For the text-containing cell, return its midpoint in (x, y) coordinate format. 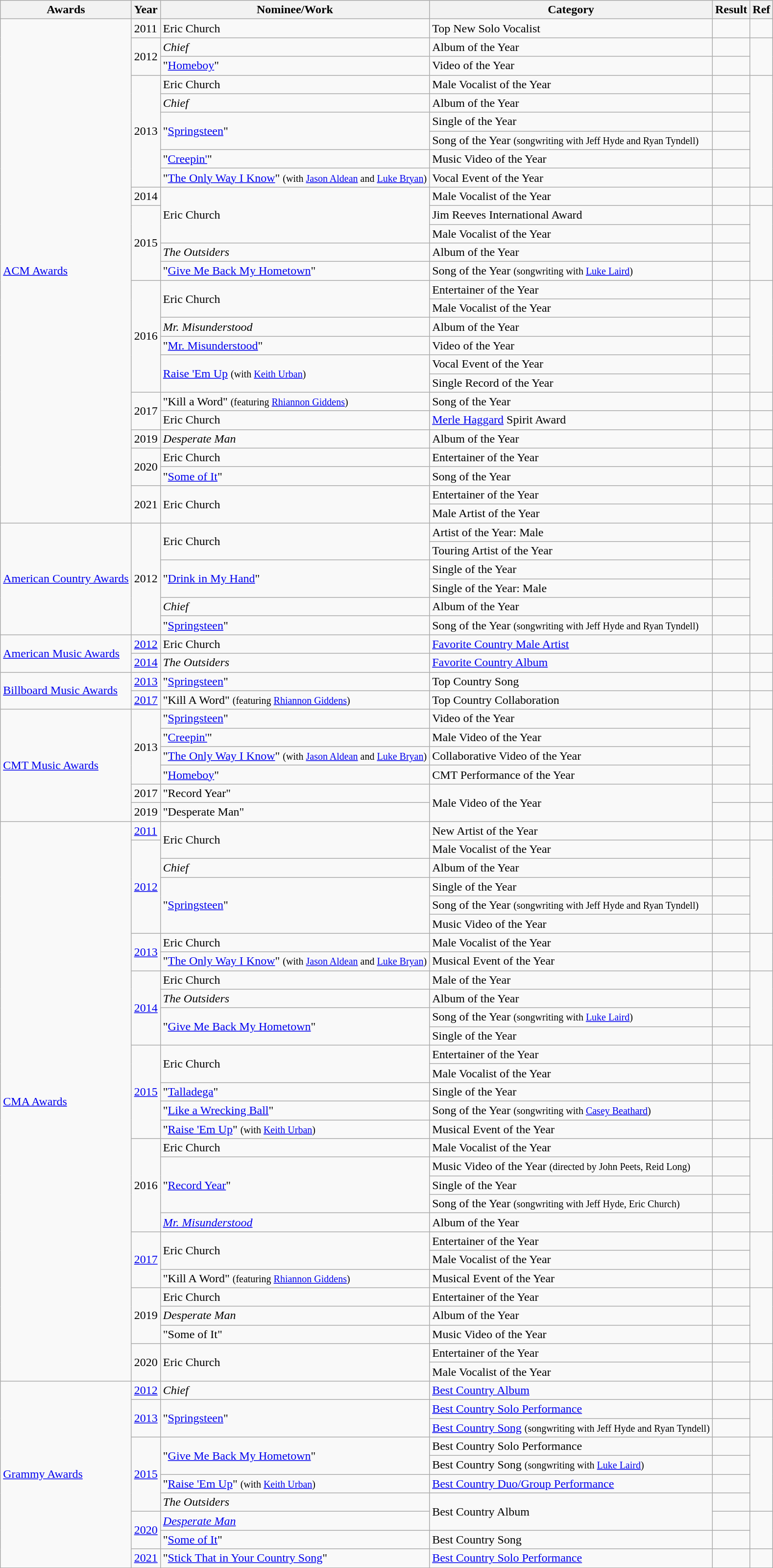
Favorite Country Male Artist (571, 644)
Song of the Year (songwriting with Jeff Hyde, Eric Church) (571, 1204)
Male Artist of the Year (571, 513)
Ref (761, 10)
New Artist of the Year (571, 831)
Best Country Duo/Group Performance (571, 1484)
Single of the Year: Male (571, 588)
Grammy Awards (66, 1474)
Artist of the Year: Male (571, 532)
Merle Haggard Spirit Award (571, 420)
Top New Solo Vocalist (571, 28)
Favorite Country Album (571, 663)
Collaborative Video of the Year (571, 756)
Billboard Music Awards (66, 691)
"Like a Wrecking Ball" (295, 1110)
Jim Reeves International Award (571, 215)
American Music Awards (66, 653)
American Country Awards (66, 578)
Top Country Song (571, 681)
Single Record of the Year (571, 383)
CMT Music Awards (66, 765)
Best Country Song (songwriting with Jeff Hyde and Ryan Tyndell) (571, 1428)
"Stick That in Your Country Song" (295, 1558)
"Mr. Misunderstood" (295, 346)
Nominee/Work (295, 10)
CMA Awards (66, 1101)
Music Video of the Year (directed by John Peets, Reid Long) (571, 1167)
"Talladega" (295, 1092)
Raise 'Em Up (with Keith Urban) (295, 373)
Touring Artist of the Year (571, 551)
ACM Awards (66, 271)
CMT Performance of the Year (571, 774)
"Drink in My Hand" (295, 579)
Year (146, 10)
Male of the Year (571, 980)
Best Country Song (songwriting with Luke Laird) (571, 1465)
"Kill a Word" (featuring Rhiannon Giddens) (295, 401)
Awards (66, 10)
Category (571, 10)
"Desperate Man" (295, 812)
Top Country Collaboration (571, 700)
Best Country Song (571, 1540)
Result (731, 10)
Song of the Year (songwriting with Casey Beathard) (571, 1110)
